Scan for the cell matching the given text and deliver its [X, Y] coordinate at center. 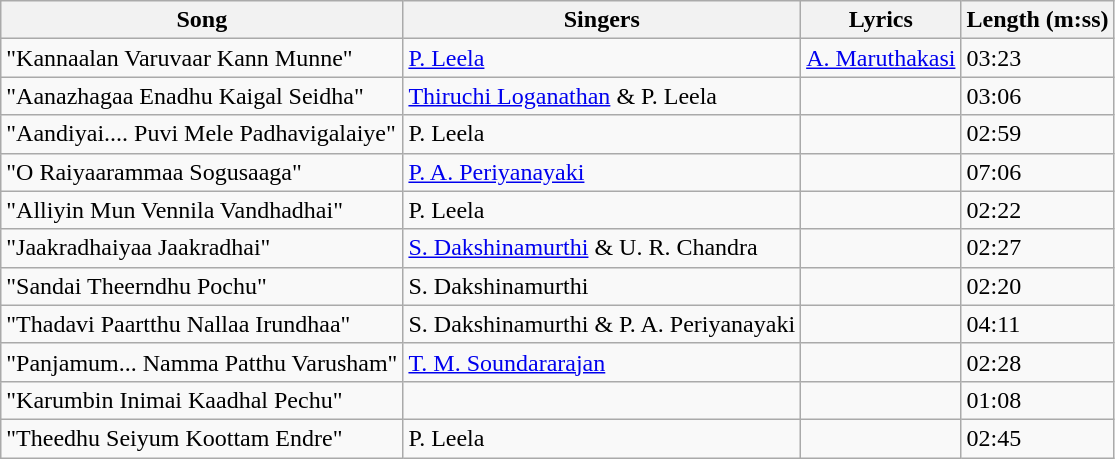
"Kannaalan Varuvaar Kann Munne" [202, 58]
"Karumbin Inimai Kaadhal Pechu" [202, 400]
"Panjamum... Namma Patthu Varusham" [202, 362]
02:28 [1038, 362]
"Thadavi Paartthu Nallaa Irundhaa" [202, 324]
P. A. Periyanayaki [602, 172]
S. Dakshinamurthi & U. R. Chandra [602, 248]
01:08 [1038, 400]
02:45 [1038, 438]
T. M. Soundararajan [602, 362]
02:22 [1038, 210]
03:23 [1038, 58]
Thiruchi Loganathan & P. Leela [602, 96]
Singers [602, 20]
S. Dakshinamurthi & P. A. Periyanayaki [602, 324]
A. Maruthakasi [881, 58]
07:06 [1038, 172]
Lyrics [881, 20]
02:27 [1038, 248]
"Jaakradhaiyaa Jaakradhai" [202, 248]
"Aandiyai.... Puvi Mele Padhavigalaiye" [202, 134]
02:20 [1038, 286]
04:11 [1038, 324]
"Alliyin Mun Vennila Vandhadhai" [202, 210]
"Sandai Theerndhu Pochu" [202, 286]
"Theedhu Seiyum Koottam Endre" [202, 438]
S. Dakshinamurthi [602, 286]
"Aanazhagaa Enadhu Kaigal Seidha" [202, 96]
02:59 [1038, 134]
Song [202, 20]
Length (m:ss) [1038, 20]
"O Raiyaarammaa Sogusaaga" [202, 172]
03:06 [1038, 96]
